Locate the cell with the specified text and output its [x, y] center coordinate. 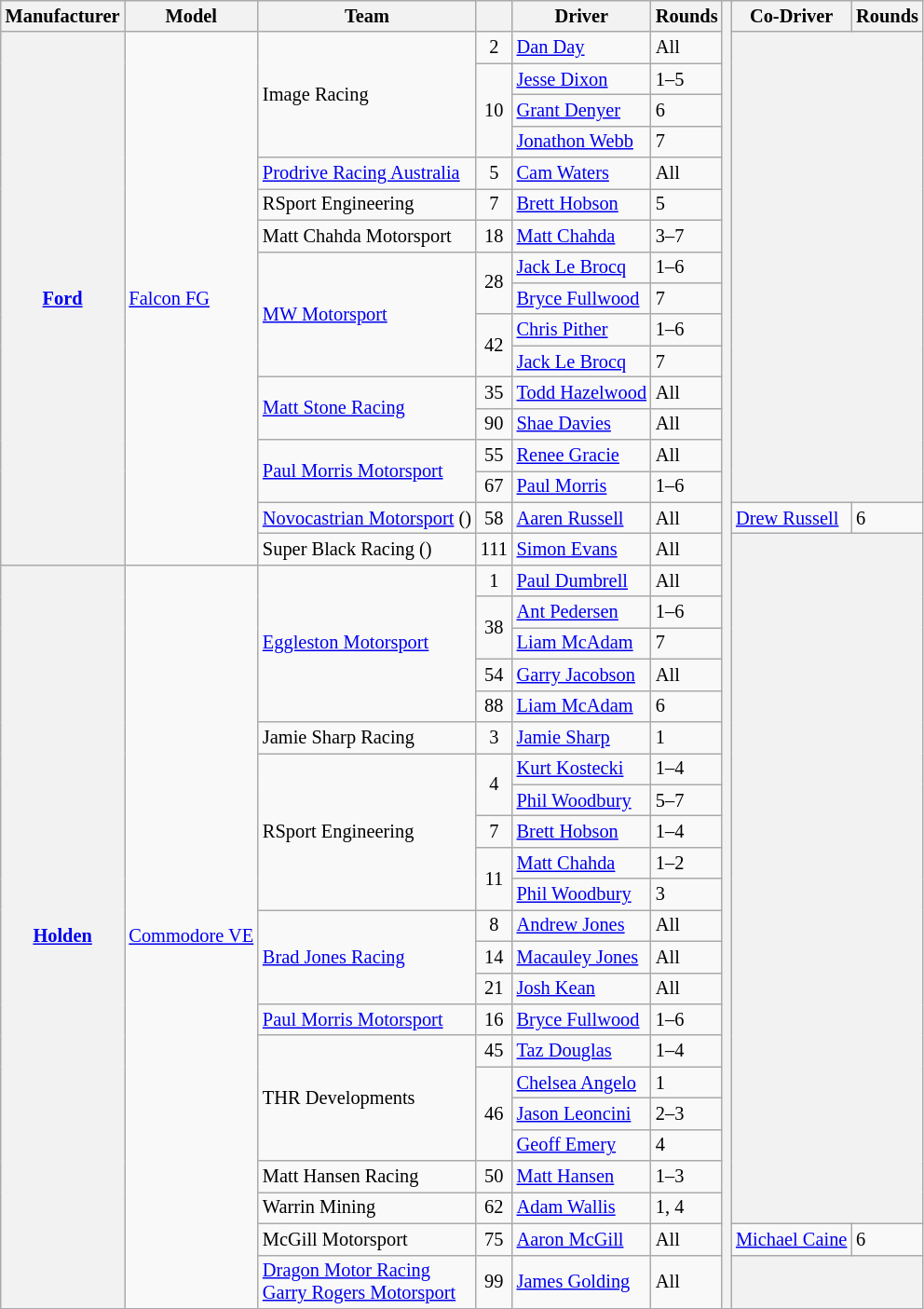
Commodore VE [192, 936]
Grant Denyer [581, 110]
Jamie Sharp [581, 737]
90 [494, 424]
Ford [63, 298]
21 [494, 989]
Renee Gracie [581, 456]
Model [192, 16]
McGill Motorsport [367, 1239]
2 [494, 48]
Chris Pither [581, 330]
Dragon Motor RacingGarry Rogers Motorsport [367, 1282]
42 [494, 345]
Paul Morris [581, 486]
Matt Hansen [581, 1177]
Team [367, 16]
Jamie Sharp Racing [367, 737]
Taz Douglas [581, 1051]
1–3 [687, 1177]
Drew Russell [792, 518]
45 [494, 1051]
62 [494, 1207]
Kurt Kostecki [581, 769]
46 [494, 1114]
1–5 [687, 79]
Shae Davies [581, 424]
54 [494, 675]
Ant Pedersen [581, 612]
Prodrive Racing Australia [367, 173]
THR Developments [367, 1098]
Josh Kean [581, 989]
Image Racing [367, 95]
38 [494, 628]
Adam Wallis [581, 1207]
Driver [581, 16]
8 [494, 925]
Warrin Mining [367, 1207]
11 [494, 878]
Todd Hazelwood [581, 392]
35 [494, 392]
18 [494, 236]
88 [494, 706]
Manufacturer [63, 16]
Paul Dumbrell [581, 580]
14 [494, 957]
Falcon FG [192, 298]
Brad Jones Racing [367, 956]
28 [494, 283]
50 [494, 1177]
Eggleston Motorsport [367, 643]
James Golding [581, 1282]
Jason Leoncini [581, 1113]
16 [494, 1019]
Macauley Jones [581, 957]
55 [494, 456]
75 [494, 1239]
1, 4 [687, 1207]
58 [494, 518]
Garry Jacobson [581, 675]
99 [494, 1282]
Simon Evans [581, 549]
Chelsea Angelo [581, 1083]
3–7 [687, 236]
Jesse Dixon [581, 79]
Geoff Emery [581, 1145]
MW Motorsport [367, 315]
Dan Day [581, 48]
1–2 [687, 863]
Novocastrian Motorsport () [367, 518]
Aaron McGill [581, 1239]
Michael Caine [792, 1239]
Cam Waters [581, 173]
5–7 [687, 800]
Matt Stone Racing [367, 408]
Jonathon Webb [581, 142]
Aaren Russell [581, 518]
Matt Hansen Racing [367, 1177]
67 [494, 486]
Co-Driver [792, 16]
Andrew Jones [581, 925]
Holden [63, 936]
111 [494, 549]
10 [494, 110]
Matt Chahda Motorsport [367, 236]
2–3 [687, 1113]
Super Black Racing () [367, 549]
